Capture the cell that displays the provided text and extract its [x, y] central coordinate. 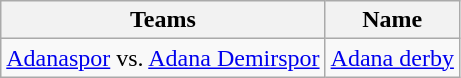
Adanaspor vs. Adana Demirspor [163, 58]
Name [392, 20]
Teams [163, 20]
Adana derby [392, 58]
